From the cell containing the given text, extract its center point as (X, Y) coordinate. 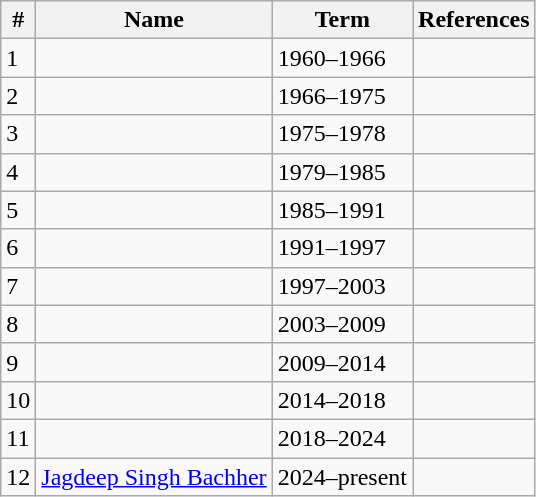
2024–present (342, 477)
Name (154, 20)
7 (18, 286)
5 (18, 210)
3 (18, 134)
Jagdeep Singh Bachher (154, 477)
2 (18, 96)
2014–2018 (342, 400)
1997–2003 (342, 286)
1991–1997 (342, 248)
10 (18, 400)
1960–1966 (342, 58)
1979–1985 (342, 172)
1966–1975 (342, 96)
1 (18, 58)
6 (18, 248)
2018–2024 (342, 438)
2003–2009 (342, 324)
# (18, 20)
12 (18, 477)
Term (342, 20)
References (474, 20)
4 (18, 172)
11 (18, 438)
1975–1978 (342, 134)
8 (18, 324)
9 (18, 362)
2009–2014 (342, 362)
1985–1991 (342, 210)
